Locate the cell with the specified text and output its [X, Y] center coordinate. 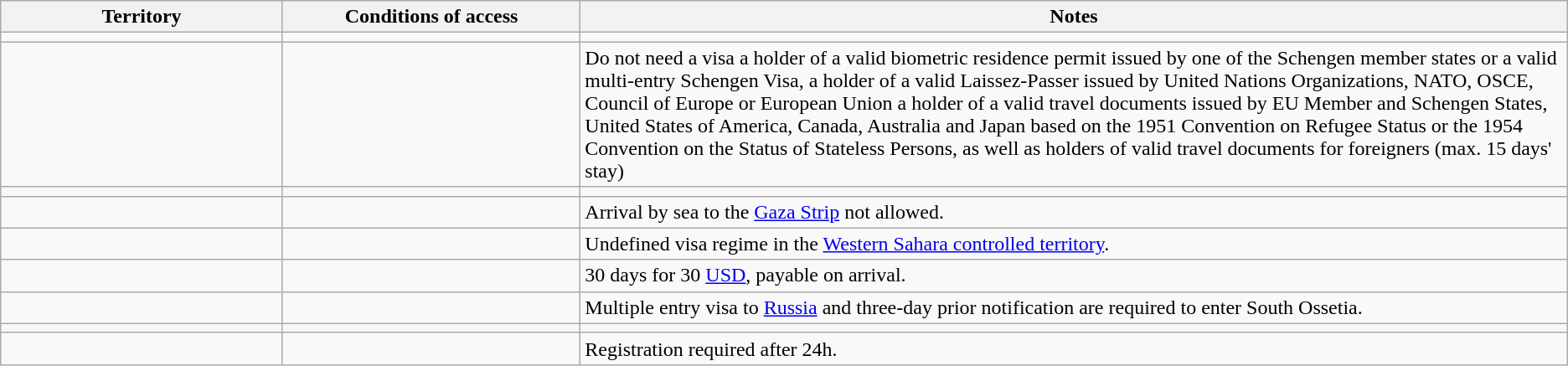
Undefined visa regime in the Western Sahara controlled territory. [1074, 244]
Territory [142, 17]
Registration required after 24h. [1074, 348]
Arrival by sea to the Gaza Strip not allowed. [1074, 212]
Conditions of access [431, 17]
Multiple entry visa to Russia and three-day prior notification are required to enter South Ossetia. [1074, 307]
30 days for 30 USD, payable on arrival. [1074, 276]
Notes [1074, 17]
